Return [x, y] of the center of cell containing provided text 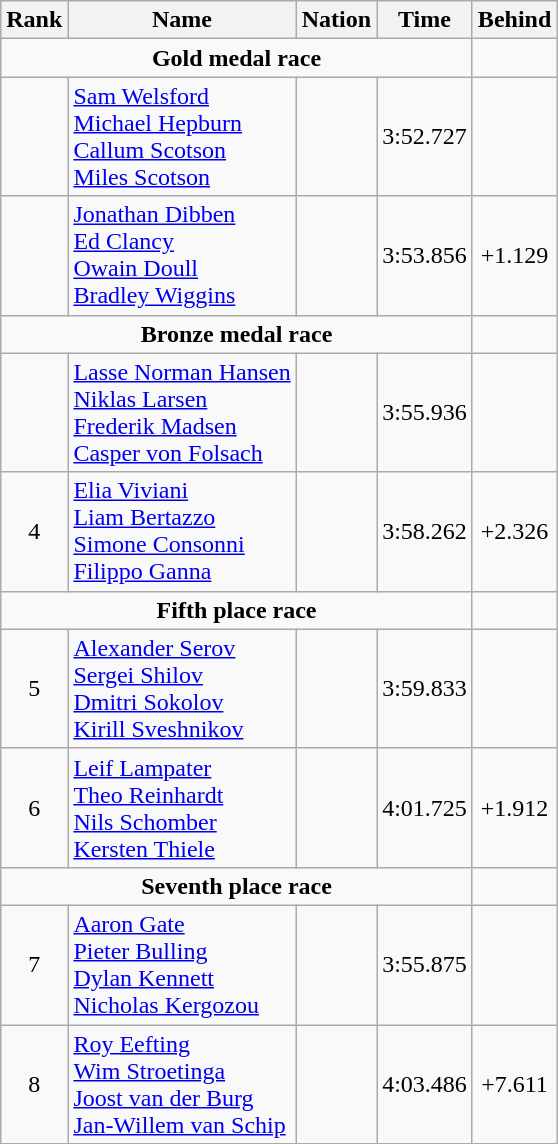
Rank [34, 20]
Aaron GatePieter BullingDylan KennettNicholas Kergozou [182, 964]
Fifth place race [237, 610]
8 [34, 1084]
Bronze medal race [237, 334]
7 [34, 964]
4:01.725 [425, 808]
+1.129 [514, 256]
3:58.262 [425, 532]
Seventh place race [237, 886]
3:55.875 [425, 964]
4 [34, 532]
3:55.936 [425, 412]
Nation [336, 20]
+1.912 [514, 808]
3:53.856 [425, 256]
5 [34, 688]
Leif LampaterTheo ReinhardtNils SchomberKersten Thiele [182, 808]
Alexander SerovSergei ShilovDmitri SokolovKirill Sveshnikov [182, 688]
4:03.486 [425, 1084]
Name [182, 20]
Sam WelsfordMichael HepburnCallum ScotsonMiles Scotson [182, 136]
+2.326 [514, 532]
Time [425, 20]
Elia VivianiLiam BertazzoSimone ConsonniFilippo Ganna [182, 532]
3:59.833 [425, 688]
Gold medal race [237, 58]
Roy EeftingWim StroetingaJoost van der BurgJan-Willem van Schip [182, 1084]
Behind [514, 20]
Lasse Norman HansenNiklas LarsenFrederik MadsenCasper von Folsach [182, 412]
Jonathan DibbenEd ClancyOwain DoullBradley Wiggins [182, 256]
3:52.727 [425, 136]
+7.611 [514, 1084]
6 [34, 808]
